Provide the [x, y] coordinate of the cell's center where the given text is located.  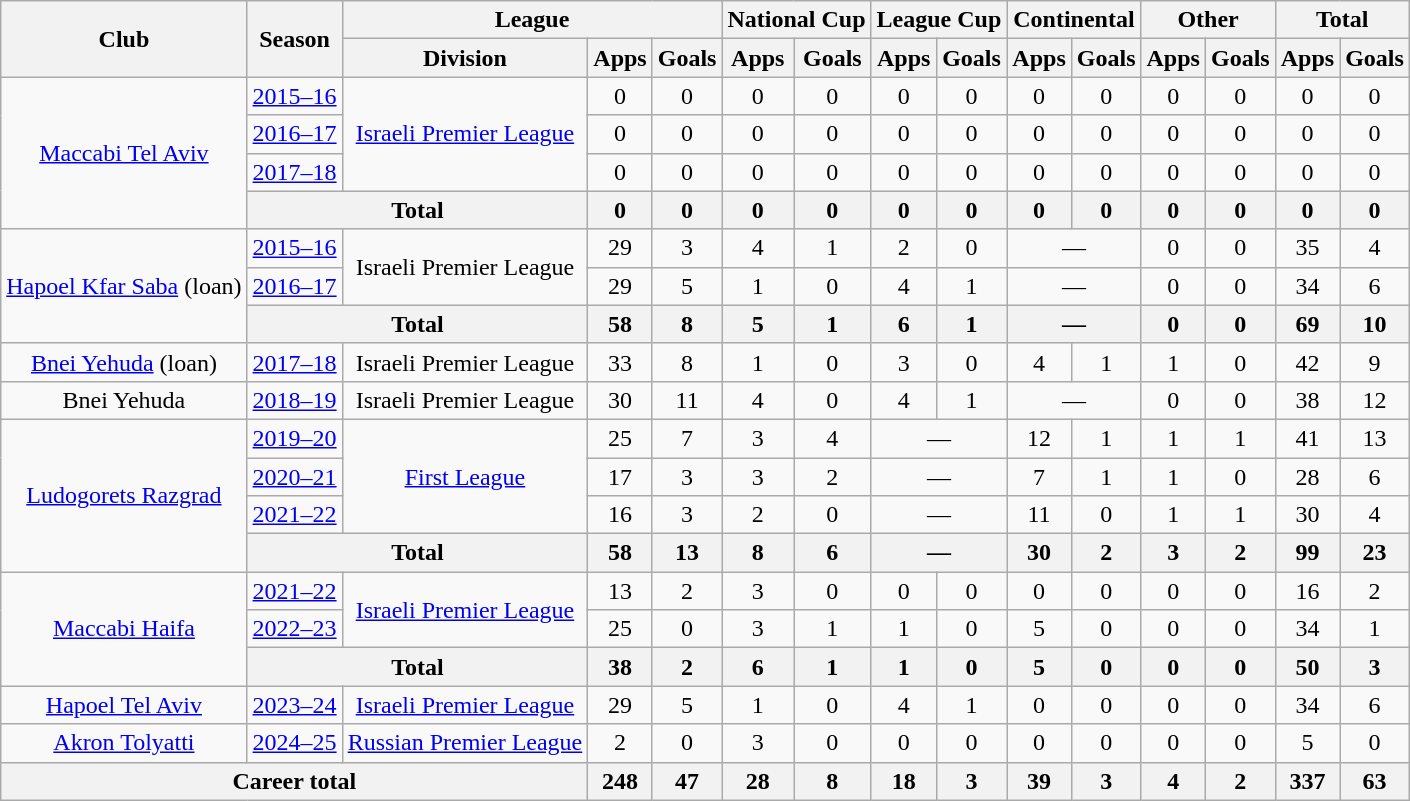
17 [620, 477]
33 [620, 362]
35 [1307, 248]
League Cup [939, 20]
2018–19 [294, 400]
2020–21 [294, 477]
2023–24 [294, 705]
First League [465, 476]
Hapoel Tel Aviv [124, 705]
63 [1375, 781]
41 [1307, 438]
23 [1375, 553]
Akron Tolyatti [124, 743]
248 [620, 781]
18 [904, 781]
Division [465, 58]
Bnei Yehuda [124, 400]
47 [687, 781]
2024–25 [294, 743]
10 [1375, 324]
9 [1375, 362]
50 [1307, 667]
Season [294, 39]
Career total [294, 781]
69 [1307, 324]
Continental [1074, 20]
Club [124, 39]
Ludogorets Razgrad [124, 495]
National Cup [796, 20]
39 [1039, 781]
Maccabi Haifa [124, 629]
2022–23 [294, 629]
337 [1307, 781]
Hapoel Kfar Saba (loan) [124, 286]
Other [1208, 20]
42 [1307, 362]
Maccabi Tel Aviv [124, 153]
99 [1307, 553]
League [532, 20]
Bnei Yehuda (loan) [124, 362]
2019–20 [294, 438]
Russian Premier League [465, 743]
